Identify which cell holds the provided text, then report its [x, y] central coordinate. 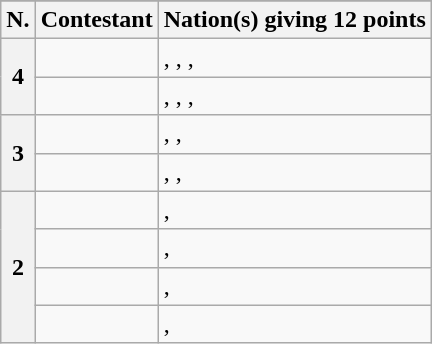
Nation(s) giving 12 points [294, 20]
4 [18, 77]
3 [18, 153]
Contestant [96, 20]
2 [18, 267]
N. [18, 20]
